Pinpoint the cell where the given text exists, returning its (x, y) midpoint coordinate. 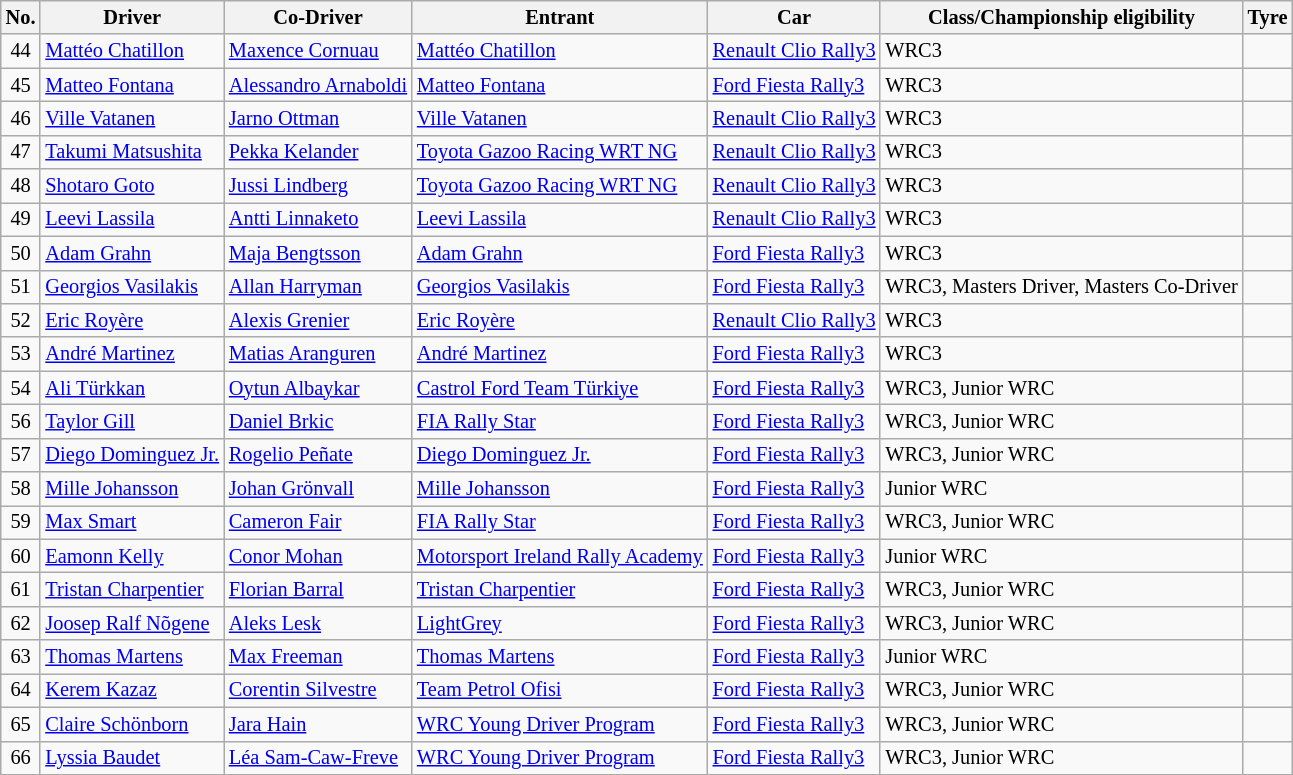
60 (21, 556)
62 (21, 623)
Pekka Kelander (318, 152)
45 (21, 85)
65 (21, 724)
Conor Mohan (318, 556)
50 (21, 253)
Maja Bengtsson (318, 253)
Jarno Ottman (318, 118)
64 (21, 690)
61 (21, 589)
Co-Driver (318, 17)
Matias Aranguren (318, 354)
Eamonn Kelly (132, 556)
Cameron Fair (318, 522)
47 (21, 152)
Allan Harryman (318, 287)
Lyssia Baudet (132, 758)
51 (21, 287)
49 (21, 219)
66 (21, 758)
WRC3, Masters Driver, Masters Co-Driver (1061, 287)
Alexis Grenier (318, 320)
63 (21, 657)
Claire Schönborn (132, 724)
Oytun Albaykar (318, 388)
52 (21, 320)
Shotaro Goto (132, 186)
46 (21, 118)
Aleks Lesk (318, 623)
Driver (132, 17)
LightGrey (560, 623)
Taylor Gill (132, 421)
Takumi Matsushita (132, 152)
Jussi Lindberg (318, 186)
Ali Türkkan (132, 388)
No. (21, 17)
Motorsport Ireland Rally Academy (560, 556)
Léa Sam-Caw-Freve (318, 758)
Max Freeman (318, 657)
Daniel Brkic (318, 421)
59 (21, 522)
Castrol Ford Team Türkiye (560, 388)
Maxence Cornuau (318, 51)
Class/Championship eligibility (1061, 17)
Max Smart (132, 522)
Team Petrol Ofisi (560, 690)
Jara Hain (318, 724)
Entrant (560, 17)
Rogelio Peñate (318, 455)
Car (794, 17)
44 (21, 51)
54 (21, 388)
53 (21, 354)
Tyre (1268, 17)
Alessandro Arnaboldi (318, 85)
Antti Linnaketo (318, 219)
Kerem Kazaz (132, 690)
Joosep Ralf Nõgene (132, 623)
Corentin Silvestre (318, 690)
56 (21, 421)
48 (21, 186)
57 (21, 455)
Florian Barral (318, 589)
58 (21, 489)
Johan Grönvall (318, 489)
